Determine the [x, y] coordinate at the center of the cell enclosing the given text.  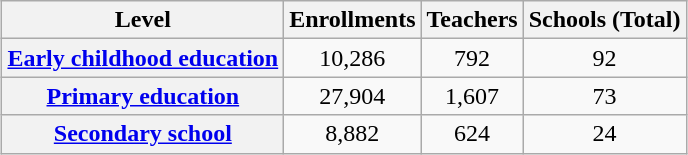
624 [472, 134]
Secondary school [143, 134]
Early childhood education [143, 58]
Enrollments [352, 20]
8,882 [352, 134]
Teachers [472, 20]
792 [472, 58]
Level [143, 20]
73 [604, 96]
24 [604, 134]
10,286 [352, 58]
Primary education [143, 96]
27,904 [352, 96]
1,607 [472, 96]
92 [604, 58]
Schools (Total) [604, 20]
